Find where the given text appears and provide that cell's center as [x, y] coordinate. 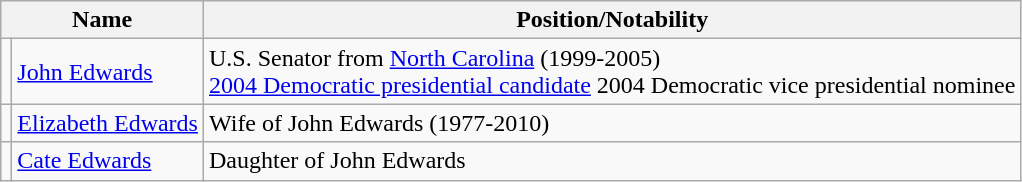
Name [102, 20]
Wife of John Edwards (1977-2010) [612, 123]
Cate Edwards [108, 161]
John Edwards [108, 72]
Position/Notability [612, 20]
Elizabeth Edwards [108, 123]
Daughter of John Edwards [612, 161]
U.S. Senator from North Carolina (1999-2005)2004 Democratic presidential candidate 2004 Democratic vice presidential nominee [612, 72]
